Return the (X, Y) coordinate for the center point of the cell that contains the specified text.  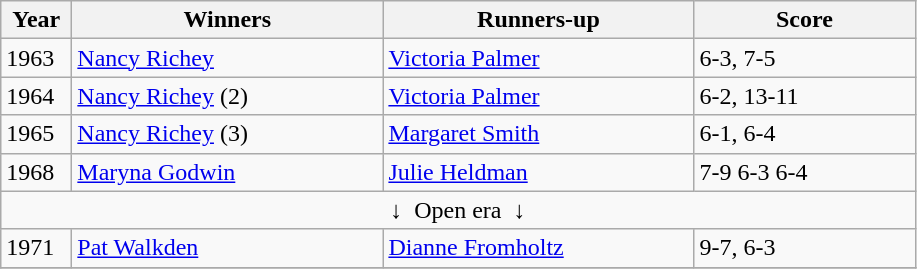
Nancy Richey (3) (228, 134)
7-9 6-3 6-4 (804, 172)
Score (804, 20)
6-3, 7-5 (804, 58)
Maryna Godwin (228, 172)
Nancy Richey (228, 58)
Pat Walkden (228, 248)
1963 (36, 58)
1968 (36, 172)
Nancy Richey (2) (228, 96)
1971 (36, 248)
Winners (228, 20)
Runners-up (538, 20)
9-7, 6-3 (804, 248)
6-2, 13-11 (804, 96)
1965 (36, 134)
Julie Heldman (538, 172)
1964 (36, 96)
Dianne Fromholtz (538, 248)
6-1, 6-4 (804, 134)
Margaret Smith (538, 134)
Year (36, 20)
↓ Open era ↓ (458, 210)
